Output the (x, y) coordinate of the center of the cell containing the given text.  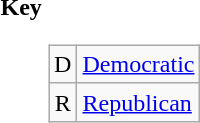
Democratic (138, 64)
D (63, 64)
R (63, 102)
Republican (138, 102)
